Scan for the cell matching the given text and deliver its [X, Y] coordinate at center. 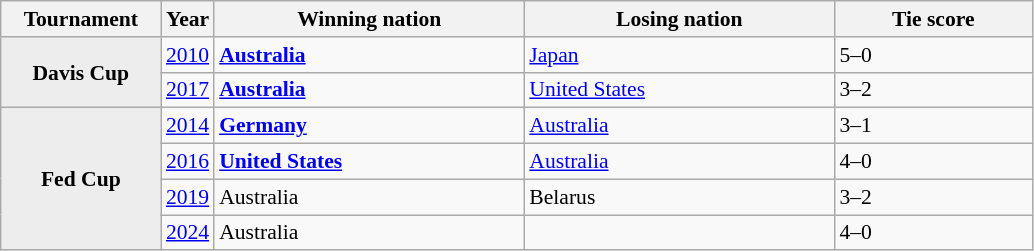
Winning nation [369, 19]
3–1 [933, 126]
2019 [188, 197]
2016 [188, 162]
2017 [188, 90]
Davis Cup [81, 72]
Belarus [679, 197]
5–0 [933, 55]
Japan [679, 55]
Year [188, 19]
Fed Cup [81, 179]
Losing nation [679, 19]
2014 [188, 126]
2010 [188, 55]
Tie score [933, 19]
Tournament [81, 19]
Germany [369, 126]
2024 [188, 233]
